From the cell containing the given text, extract its center point as [x, y] coordinate. 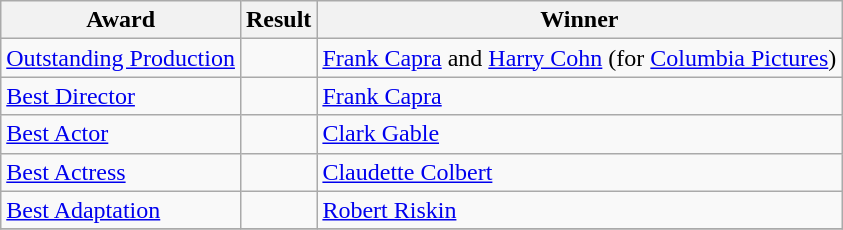
Clark Gable [580, 134]
Best Adaptation [121, 210]
Best Actress [121, 172]
Frank Capra [580, 96]
Robert Riskin [580, 210]
Outstanding Production [121, 58]
Result [278, 20]
Award [121, 20]
Frank Capra and Harry Cohn (for Columbia Pictures) [580, 58]
Claudette Colbert [580, 172]
Winner [580, 20]
Best Director [121, 96]
Best Actor [121, 134]
